Output the (x, y) coordinate of the center of the cell containing the given text.  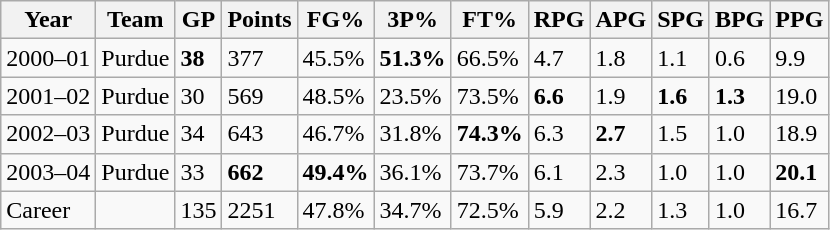
2003–04 (48, 172)
Year (48, 20)
45.5% (336, 58)
BPG (739, 20)
6.3 (559, 134)
2251 (260, 210)
662 (260, 172)
1.1 (681, 58)
5.9 (559, 210)
49.4% (336, 172)
2001–02 (48, 96)
SPG (681, 20)
20.1 (800, 172)
73.5% (490, 96)
23.5% (412, 96)
APG (621, 20)
47.8% (336, 210)
9.9 (800, 58)
66.5% (490, 58)
643 (260, 134)
377 (260, 58)
3P% (412, 20)
72.5% (490, 210)
31.8% (412, 134)
74.3% (490, 134)
2.7 (621, 134)
33 (198, 172)
0.6 (739, 58)
6.1 (559, 172)
16.7 (800, 210)
1.6 (681, 96)
1.9 (621, 96)
569 (260, 96)
RPG (559, 20)
2000–01 (48, 58)
36.1% (412, 172)
GP (198, 20)
1.5 (681, 134)
51.3% (412, 58)
2.2 (621, 210)
Points (260, 20)
38 (198, 58)
2.3 (621, 172)
46.7% (336, 134)
34.7% (412, 210)
19.0 (800, 96)
6.6 (559, 96)
135 (198, 210)
FT% (490, 20)
FG% (336, 20)
1.8 (621, 58)
PPG (800, 20)
34 (198, 134)
2002–03 (48, 134)
18.9 (800, 134)
Career (48, 210)
30 (198, 96)
Team (136, 20)
4.7 (559, 58)
48.5% (336, 96)
73.7% (490, 172)
